Return the [X, Y] coordinate for the center point of the cell that contains the specified text.  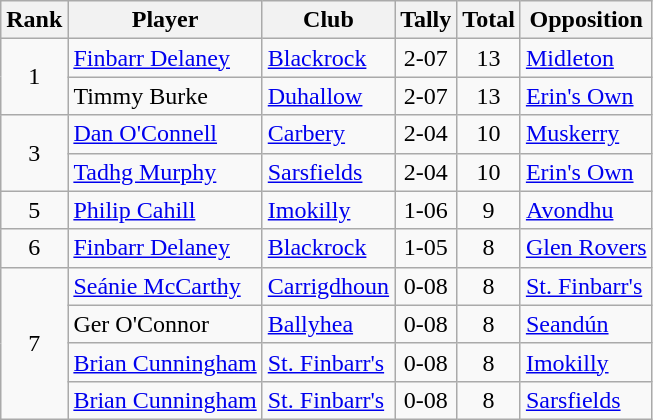
Seandún [586, 324]
Carrigdhoun [328, 286]
Carbery [328, 134]
Seánie McCarthy [165, 286]
Rank [34, 20]
Avondhu [586, 210]
1-06 [426, 210]
Tadhg Murphy [165, 172]
Ger O'Connor [165, 324]
3 [34, 153]
Ballyhea [328, 324]
Player [165, 20]
Glen Rovers [586, 248]
Philip Cahill [165, 210]
Opposition [586, 20]
7 [34, 343]
Midleton [586, 58]
9 [489, 210]
6 [34, 248]
5 [34, 210]
Club [328, 20]
Duhallow [328, 96]
Timmy Burke [165, 96]
1 [34, 77]
Tally [426, 20]
Dan O'Connell [165, 134]
Muskerry [586, 134]
1-05 [426, 248]
Total [489, 20]
